Determine the [x, y] coordinate at the center of the cell enclosing the given text.  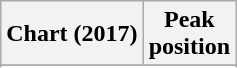
Peakposition [189, 34]
Chart (2017) [72, 34]
